From the cell containing the given text, extract its center point as [X, Y] coordinate. 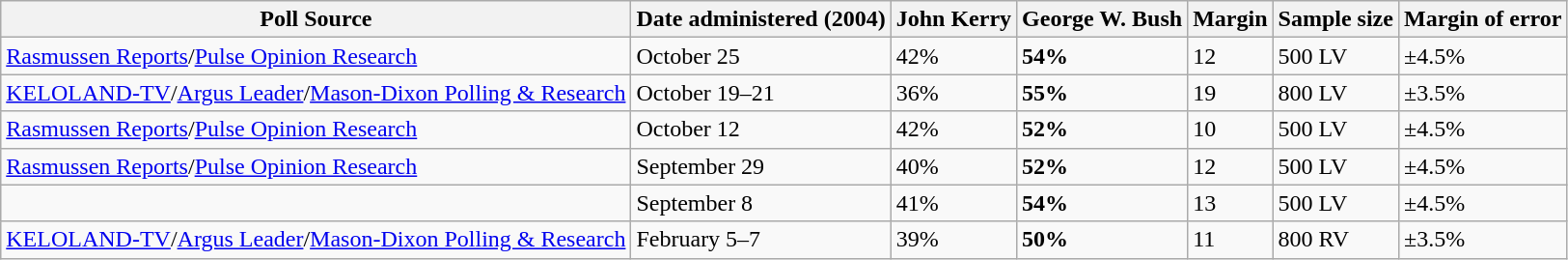
36% [953, 93]
February 5–7 [760, 240]
Sample size [1335, 19]
41% [953, 203]
September 29 [760, 166]
55% [1102, 93]
October 19–21 [760, 93]
19 [1230, 93]
George W. Bush [1102, 19]
40% [953, 166]
10 [1230, 130]
September 8 [760, 203]
John Kerry [953, 19]
50% [1102, 240]
800 RV [1335, 240]
13 [1230, 203]
October 25 [760, 56]
39% [953, 240]
Margin [1230, 19]
Date administered (2004) [760, 19]
October 12 [760, 130]
Margin of error [1482, 19]
Poll Source [316, 19]
11 [1230, 240]
800 LV [1335, 93]
